Extract the (X, Y) coordinate from the center of the cell holding the provided text.  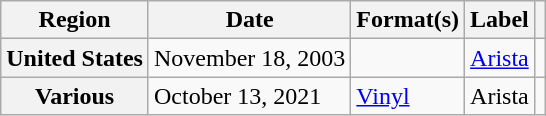
Region (75, 20)
Format(s) (408, 20)
Vinyl (408, 96)
October 13, 2021 (249, 96)
November 18, 2003 (249, 58)
United States (75, 58)
Date (249, 20)
Various (75, 96)
Label (500, 20)
